Scan for the cell matching the given text and deliver its [X, Y] coordinate at center. 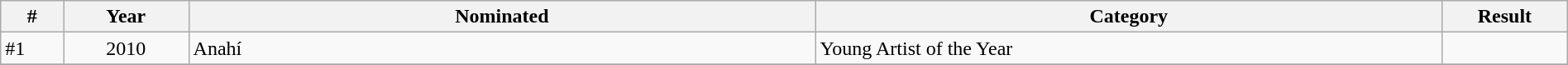
Nominated [502, 17]
Anahí [502, 48]
#1 [32, 48]
2010 [126, 48]
Year [126, 17]
Young Artist of the Year [1129, 48]
# [32, 17]
Category [1129, 17]
Result [1505, 17]
